Detect which cell encompasses the target text, then output its (x, y) center coordinate. 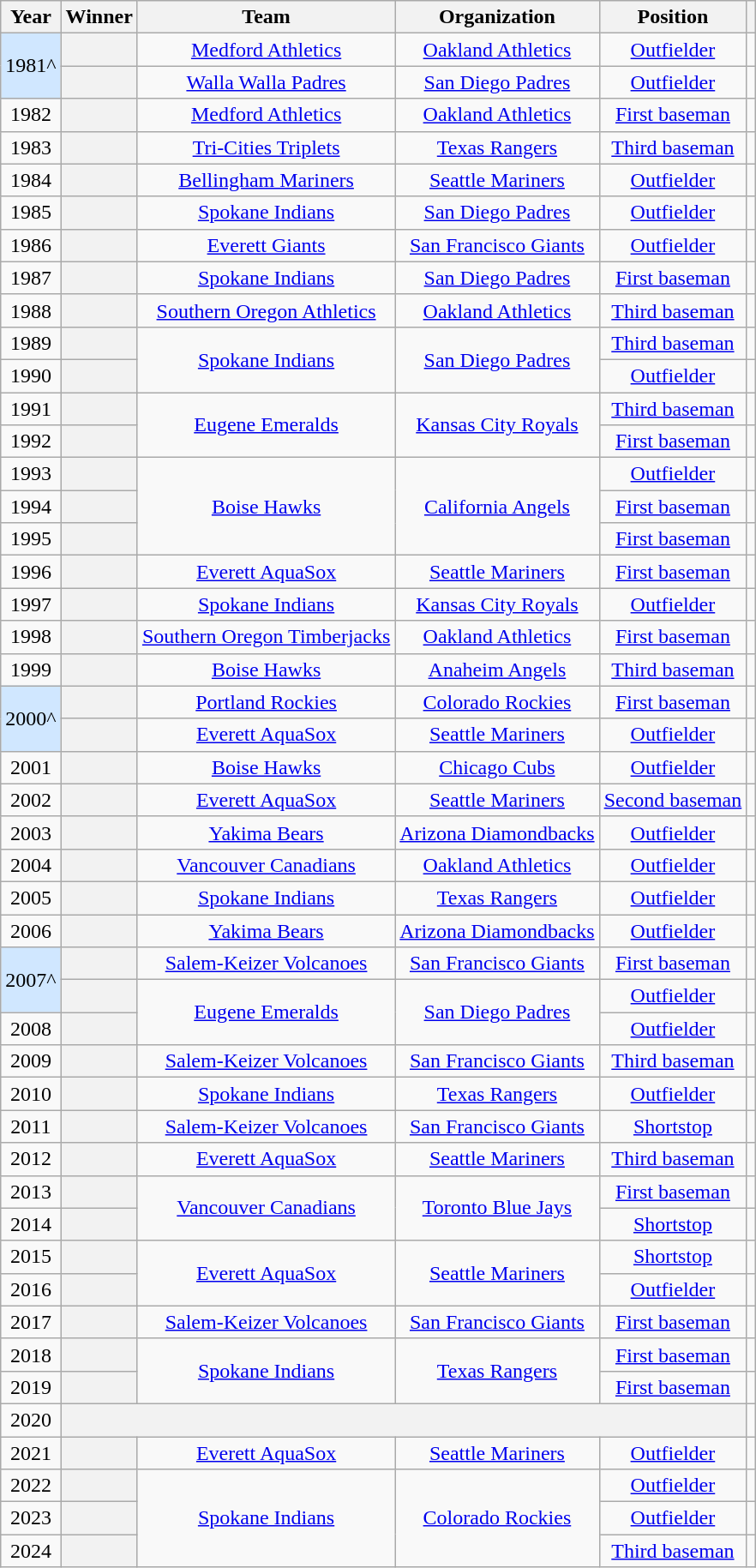
Bellingham Mariners (266, 180)
Southern Oregon Timberjacks (266, 637)
2019 (31, 1387)
2013 (31, 1192)
2003 (31, 832)
2022 (31, 1486)
1987 (31, 278)
Organization (497, 17)
2002 (31, 800)
1997 (31, 604)
2009 (31, 1061)
2011 (31, 1126)
2014 (31, 1224)
Walla Walla Padres (266, 82)
1986 (31, 245)
Chicago Cubs (497, 767)
1983 (31, 147)
Tri-Cities Triplets (266, 147)
2024 (31, 1551)
1999 (31, 670)
2000^ (31, 718)
2012 (31, 1159)
2015 (31, 1257)
1994 (31, 507)
2010 (31, 1094)
1996 (31, 572)
Toronto Blue Jays (497, 1208)
2016 (31, 1289)
1989 (31, 343)
Portland Rockies (266, 702)
1984 (31, 180)
2004 (31, 865)
2008 (31, 1029)
1990 (31, 375)
1995 (31, 539)
2006 (31, 930)
1982 (31, 115)
Position (673, 17)
1991 (31, 409)
Second baseman (673, 800)
2007^ (31, 980)
Southern Oregon Athletics (266, 310)
2023 (31, 1518)
1981^ (31, 66)
1988 (31, 310)
Anaheim Angels (497, 670)
Everett Giants (266, 245)
2018 (31, 1355)
2001 (31, 767)
Winner (99, 17)
1998 (31, 637)
Team (266, 17)
Year (31, 17)
2017 (31, 1322)
2020 (31, 1420)
1992 (31, 442)
California Angels (497, 507)
2021 (31, 1453)
2005 (31, 898)
1993 (31, 474)
1985 (31, 213)
